Return the (X, Y) coordinate for the center point of the cell that contains the specified text.  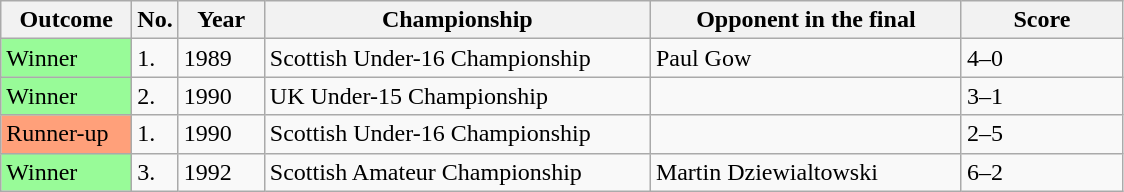
Scottish Amateur Championship (457, 172)
Runner-up (66, 134)
2–5 (1042, 134)
Paul Gow (806, 58)
3–1 (1042, 96)
6–2 (1042, 172)
1989 (221, 58)
Championship (457, 20)
2. (155, 96)
No. (155, 20)
Opponent in the final (806, 20)
Year (221, 20)
Outcome (66, 20)
UK Under-15 Championship (457, 96)
Score (1042, 20)
1992 (221, 172)
3. (155, 172)
Martin Dziewialtowski (806, 172)
4–0 (1042, 58)
